Output the (X, Y) coordinate of the center of the cell containing the given text.  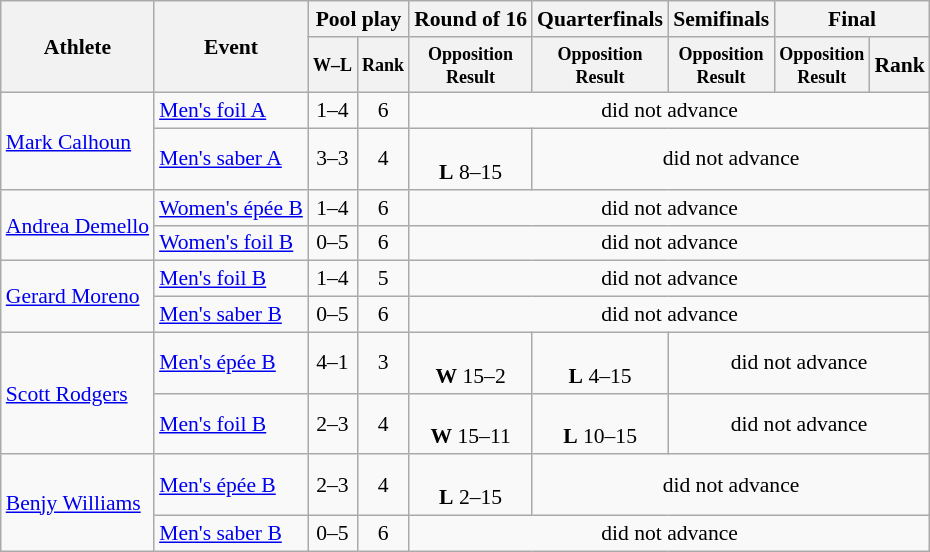
Gerard Moreno (78, 296)
Mark Calhoun (78, 142)
L 4–15 (600, 362)
W 15–11 (470, 424)
Round of 16 (470, 19)
W–L (332, 65)
Andrea Demello (78, 226)
Quarterfinals (600, 19)
Men's foil A (231, 111)
Final (852, 19)
Event (231, 47)
L 8–15 (470, 160)
Scott Rodgers (78, 393)
3–3 (332, 160)
Women's épée B (231, 208)
Women's foil B (231, 243)
W 15–2 (470, 362)
3 (383, 362)
Benjy Williams (78, 504)
5 (383, 279)
L 10–15 (600, 424)
Pool play (358, 19)
4–1 (332, 362)
Semifinals (721, 19)
L 2–15 (470, 486)
Athlete (78, 47)
Men's saber A (231, 160)
